Capture the cell that displays the provided text and extract its (X, Y) central coordinate. 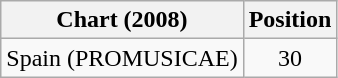
Spain (PROMUSICAE) (122, 58)
Chart (2008) (122, 20)
30 (290, 58)
Position (290, 20)
